For the text-containing cell, return its midpoint in (x, y) coordinate format. 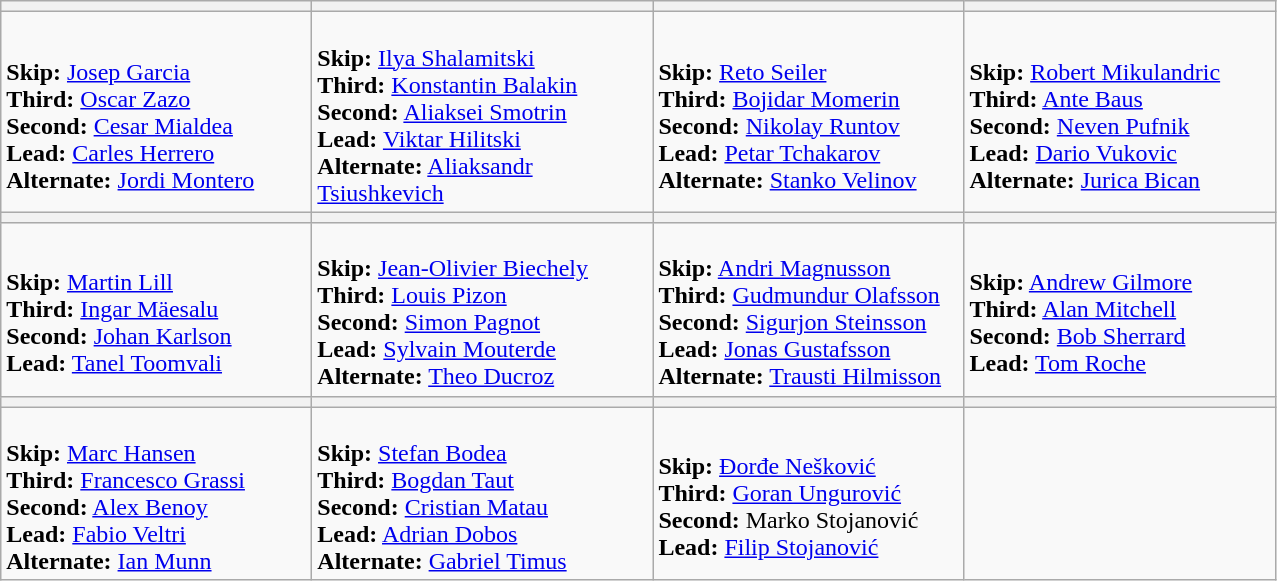
Skip: Josep Garcia Third: Oscar Zazo Second: Cesar Mialdea Lead: Carles Herrero Alternate: Jordi Montero (156, 112)
Skip: Martin Lill Third: Ingar Mäesalu Second: Johan Karlson Lead: Tanel Toomvali (156, 310)
Skip: Ilya Shalamitski Third: Konstantin Balakin Second: Aliaksei Smotrin Lead: Viktar Hilitski Alternate: Aliaksandr Tsiushkevich (482, 112)
Skip: Marc Hansen Third: Francesco Grassi Second: Alex Benoy Lead: Fabio Veltri Alternate: Ian Munn (156, 494)
Skip: Đorđe Nešković Third: Goran Ungurović Second: Marko Stojanović Lead: Filip Stojanović (808, 494)
Skip: Stefan Bodea Third: Bogdan Taut Second: Cristian Matau Lead: Adrian Dobos Alternate: Gabriel Timus (482, 494)
Skip: Andri Magnusson Third: Gudmundur Olafsson Second: Sigurjon Steinsson Lead: Jonas Gustafsson Alternate: Trausti Hilmisson (808, 310)
Skip: Reto Seiler Third: Bojidar Momerin Second: Nikolay Runtov Lead: Petar Tchakarov Alternate: Stanko Velinov (808, 112)
Skip: Robert Mikulandric Third: Ante Baus Second: Neven Pufnik Lead: Dario Vukovic Alternate: Jurica Bican (1120, 112)
Skip: Andrew Gilmore Third: Alan Mitchell Second: Bob Sherrard Lead: Tom Roche (1120, 310)
Skip: Jean-Olivier Biechely Third: Louis Pizon Second: Simon Pagnot Lead: Sylvain Mouterde Alternate: Theo Ducroz (482, 310)
